Find where the given text appears and provide that cell's center as [x, y] coordinate. 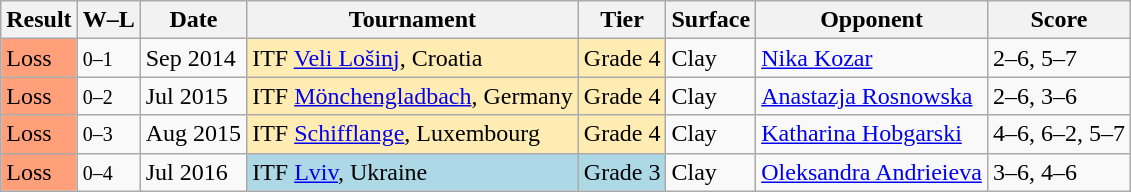
Tier [622, 20]
0–4 [108, 172]
3–6, 4–6 [1058, 172]
Jul 2016 [193, 172]
4–6, 6–2, 5–7 [1058, 134]
Result [39, 20]
Jul 2015 [193, 96]
ITF Veli Lošinj, Croatia [413, 58]
2–6, 3–6 [1058, 96]
0–3 [108, 134]
Grade 3 [622, 172]
Katharina Hobgarski [872, 134]
Aug 2015 [193, 134]
0–2 [108, 96]
Tournament [413, 20]
Score [1058, 20]
0–1 [108, 58]
Opponent [872, 20]
ITF Schifflange, Luxembourg [413, 134]
Sep 2014 [193, 58]
Anastazja Rosnowska [872, 96]
Surface [711, 20]
ITF Lviv, Ukraine [413, 172]
ITF Mönchengladbach, Germany [413, 96]
W–L [108, 20]
2–6, 5–7 [1058, 58]
Oleksandra Andrieieva [872, 172]
Nika Kozar [872, 58]
Date [193, 20]
